Detect which cell encompasses the target text, then output its (X, Y) center coordinate. 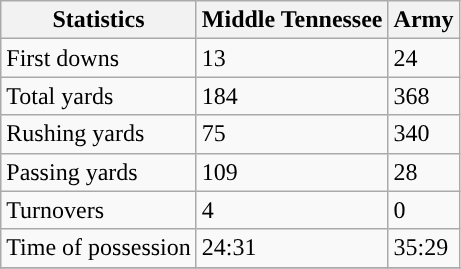
Statistics (99, 20)
Turnovers (99, 210)
Total yards (99, 96)
75 (292, 134)
184 (292, 96)
35:29 (424, 248)
0 (424, 210)
Army (424, 20)
24 (424, 58)
28 (424, 172)
340 (424, 134)
368 (424, 96)
Middle Tennessee (292, 20)
24:31 (292, 248)
First downs (99, 58)
109 (292, 172)
4 (292, 210)
Rushing yards (99, 134)
13 (292, 58)
Passing yards (99, 172)
Time of possession (99, 248)
